Identify which cell holds the provided text, then report its [X, Y] central coordinate. 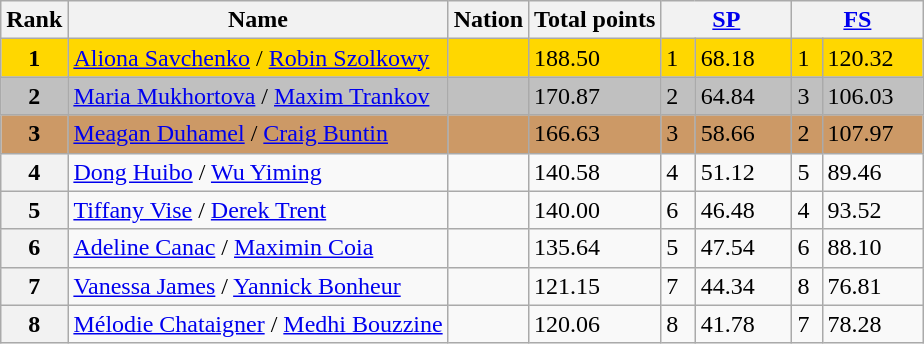
89.46 [872, 172]
Nation [488, 20]
47.54 [744, 248]
166.63 [595, 134]
188.50 [595, 58]
64.84 [744, 96]
107.97 [872, 134]
135.64 [595, 248]
Mélodie Chataigner / Medhi Bouzzine [258, 324]
88.10 [872, 248]
120.06 [595, 324]
SP [726, 20]
Adeline Canac / Maximin Coia [258, 248]
58.66 [744, 134]
78.28 [872, 324]
140.58 [595, 172]
Rank [34, 20]
Vanessa James / Yannick Bonheur [258, 286]
Tiffany Vise / Derek Trent [258, 210]
46.48 [744, 210]
Name [258, 20]
Maria Mukhortova / Maxim Trankov [258, 96]
120.32 [872, 58]
FS [858, 20]
68.18 [744, 58]
Total points [595, 20]
44.34 [744, 286]
Meagan Duhamel / Craig Buntin [258, 134]
106.03 [872, 96]
76.81 [872, 286]
140.00 [595, 210]
170.87 [595, 96]
Aliona Savchenko / Robin Szolkowy [258, 58]
41.78 [744, 324]
Dong Huibo / Wu Yiming [258, 172]
93.52 [872, 210]
51.12 [744, 172]
121.15 [595, 286]
